Provide the [x, y] coordinate of the cell's center where the given text is located.  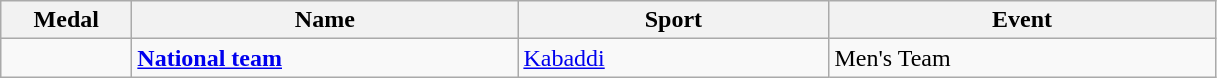
Kabaddi [674, 58]
Men's Team [1022, 58]
National team [325, 58]
Event [1022, 20]
Name [325, 20]
Medal [66, 20]
Sport [674, 20]
